Output the [x, y] coordinate of the center of the cell containing the given text.  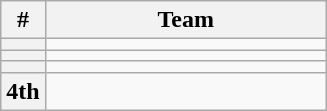
Team [186, 20]
# [23, 20]
4th [23, 91]
